Identify which cell holds the provided text, then report its (X, Y) central coordinate. 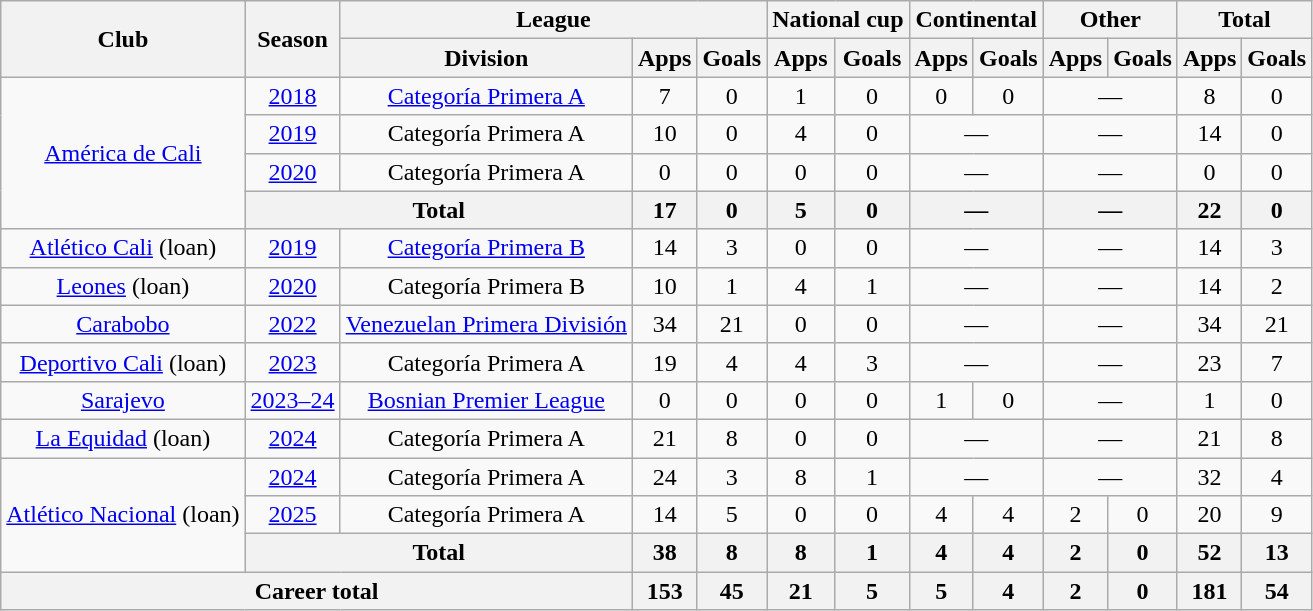
Bosnian Premier League (486, 400)
32 (1209, 477)
League (553, 20)
Division (486, 58)
2022 (292, 324)
54 (1277, 591)
Club (123, 39)
Venezuelan Primera División (486, 324)
2018 (292, 96)
2023 (292, 362)
2023–24 (292, 400)
Season (292, 39)
Carabobo (123, 324)
Atlético Nacional (loan) (123, 515)
17 (664, 210)
52 (1209, 553)
La Equidad (loan) (123, 438)
24 (664, 477)
13 (1277, 553)
Leones (loan) (123, 286)
19 (664, 362)
45 (732, 591)
Other (1110, 20)
Atlético Cali (loan) (123, 248)
Sarajevo (123, 400)
20 (1209, 515)
América de Cali (123, 153)
Deportivo Cali (loan) (123, 362)
2025 (292, 515)
153 (664, 591)
Continental (976, 20)
Career total (317, 591)
National cup (838, 20)
22 (1209, 210)
9 (1277, 515)
181 (1209, 591)
23 (1209, 362)
38 (664, 553)
